Return the [X, Y] coordinate for the center point of the cell that contains the specified text.  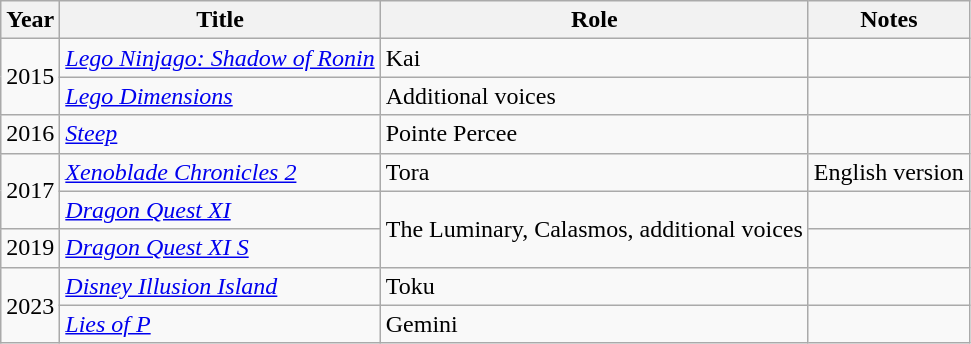
English version [888, 172]
Xenoblade Chronicles 2 [220, 172]
Role [594, 20]
Dragon Quest XI [220, 210]
2016 [30, 134]
Toku [594, 286]
Notes [888, 20]
Kai [594, 58]
Dragon Quest XI S [220, 248]
Lies of P [220, 324]
Year [30, 20]
Tora [594, 172]
Gemini [594, 324]
Additional voices [594, 96]
Steep [220, 134]
2015 [30, 77]
2023 [30, 305]
Lego Ninjago: Shadow of Ronin [220, 58]
Title [220, 20]
Pointe Percee [594, 134]
Lego Dimensions [220, 96]
Disney Illusion Island [220, 286]
2017 [30, 191]
The Luminary, Calasmos, additional voices [594, 229]
2019 [30, 248]
